From the cell containing the given text, extract its center point as (X, Y) coordinate. 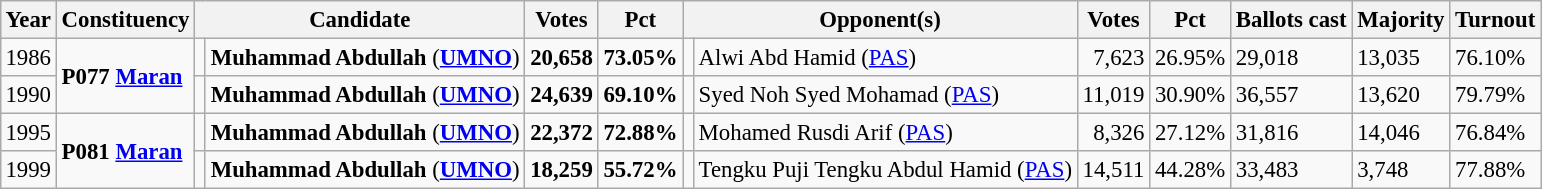
Candidate (360, 20)
72.88% (640, 133)
76.10% (1496, 57)
18,259 (562, 170)
1999 (28, 170)
7,623 (1113, 57)
73.05% (640, 57)
44.28% (1190, 170)
Alwi Abd Hamid (PAS) (885, 57)
27.12% (1190, 133)
24,639 (562, 95)
14,511 (1113, 170)
Opponent(s) (880, 20)
P077 Maran (125, 76)
1990 (28, 95)
26.95% (1190, 57)
Tengku Puji Tengku Abdul Hamid (PAS) (885, 170)
69.10% (640, 95)
13,620 (1401, 95)
P081 Maran (125, 152)
79.79% (1496, 95)
31,816 (1292, 133)
Ballots cast (1292, 20)
14,046 (1401, 133)
11,019 (1113, 95)
8,326 (1113, 133)
36,557 (1292, 95)
1995 (28, 133)
Mohamed Rusdi Arif (PAS) (885, 133)
77.88% (1496, 170)
29,018 (1292, 57)
Syed Noh Syed Mohamad (PAS) (885, 95)
55.72% (640, 170)
Turnout (1496, 20)
20,658 (562, 57)
13,035 (1401, 57)
Year (28, 20)
Majority (1401, 20)
Constituency (125, 20)
22,372 (562, 133)
33,483 (1292, 170)
30.90% (1190, 95)
1986 (28, 57)
76.84% (1496, 133)
3,748 (1401, 170)
